Scan for the cell matching the given text and deliver its [x, y] coordinate at center. 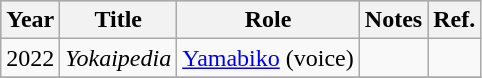
Yokaipedia [118, 58]
Role [268, 20]
Title [118, 20]
Notes [393, 20]
Ref. [454, 20]
Yamabiko (voice) [268, 58]
2022 [30, 58]
Year [30, 20]
